Extract the [x, y] coordinate from the center of the cell holding the provided text.  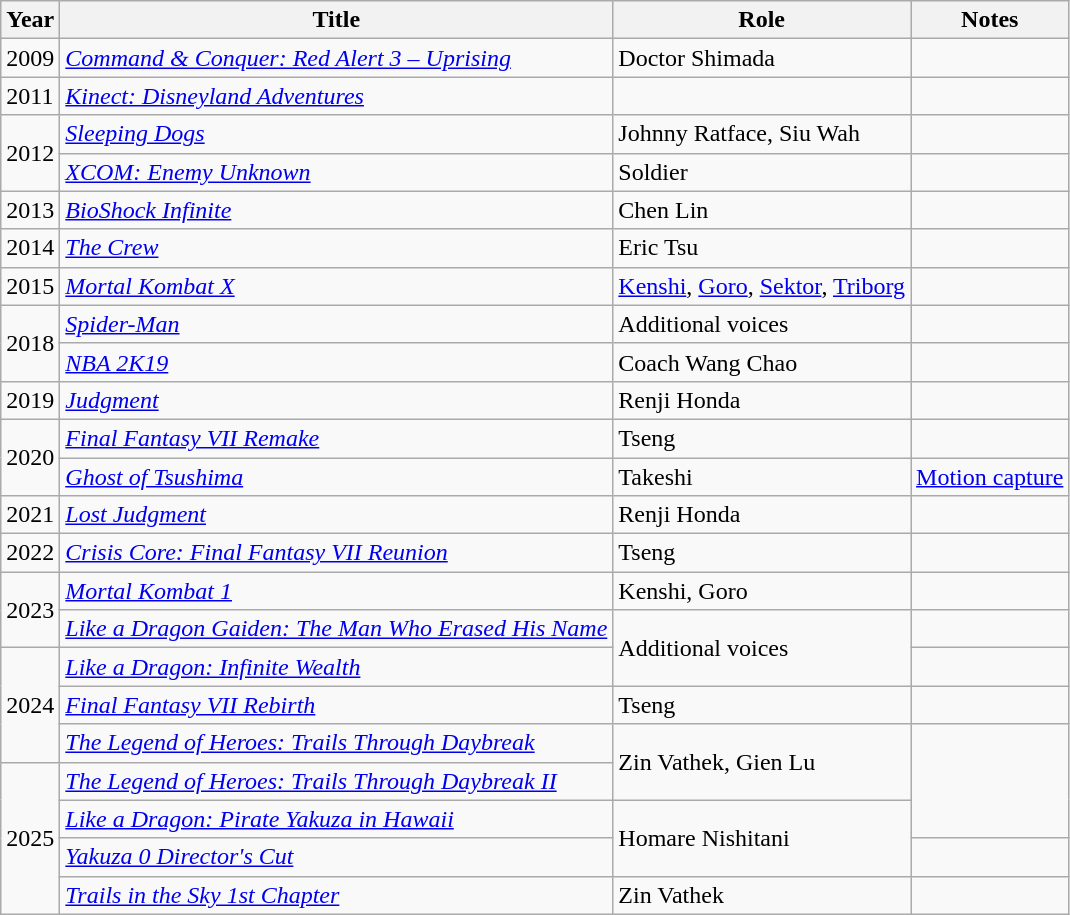
2023 [30, 610]
Johnny Ratface, Siu Wah [762, 134]
Crisis Core: Final Fantasy VII Reunion [336, 553]
Like a Dragon Gaiden: The Man Who Erased His Name [336, 629]
Soldier [762, 172]
Final Fantasy VII Remake [336, 438]
XCOM: Enemy Unknown [336, 172]
Notes [990, 20]
2024 [30, 705]
Command & Conquer: Red Alert 3 – Uprising [336, 58]
Zin Vathek [762, 895]
Role [762, 20]
Like a Dragon: Infinite Wealth [336, 667]
Spider-Man [336, 324]
Yakuza 0 Director's Cut [336, 857]
2014 [30, 248]
Like a Dragon: Pirate Yakuza in Hawaii [336, 819]
2012 [30, 153]
2025 [30, 838]
2013 [30, 210]
2019 [30, 400]
Doctor Shimada [762, 58]
Coach Wang Chao [762, 362]
Judgment [336, 400]
The Legend of Heroes: Trails Through Daybreak [336, 743]
2015 [30, 286]
Title [336, 20]
Homare Nishitani [762, 838]
Motion capture [990, 477]
Mortal Kombat 1 [336, 591]
Chen Lin [762, 210]
2022 [30, 553]
Ghost of Tsushima [336, 477]
Kenshi, Goro, Sektor, Triborg [762, 286]
Final Fantasy VII Rebirth [336, 705]
Year [30, 20]
Sleeping Dogs [336, 134]
2011 [30, 96]
BioShock Infinite [336, 210]
Takeshi [762, 477]
Kinect: Disneyland Adventures [336, 96]
The Legend of Heroes: Trails Through Daybreak II [336, 781]
The Crew [336, 248]
Kenshi, Goro [762, 591]
Mortal Kombat X [336, 286]
Lost Judgment [336, 515]
Trails in the Sky 1st Chapter [336, 895]
2021 [30, 515]
2009 [30, 58]
Zin Vathek, Gien Lu [762, 762]
NBA 2K19 [336, 362]
2018 [30, 343]
2020 [30, 457]
Eric Tsu [762, 248]
